Output the [X, Y] coordinate of the center of the cell containing the given text.  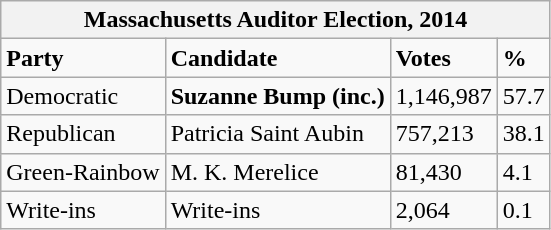
Green-Rainbow [83, 172]
2,064 [444, 210]
M. K. Merelice [278, 172]
Candidate [278, 58]
Republican [83, 134]
Suzanne Bump (inc.) [278, 96]
Democratic [83, 96]
38.1 [524, 134]
4.1 [524, 172]
% [524, 58]
Votes [444, 58]
Massachusetts Auditor Election, 2014 [276, 20]
57.7 [524, 96]
0.1 [524, 210]
757,213 [444, 134]
Patricia Saint Aubin [278, 134]
81,430 [444, 172]
1,146,987 [444, 96]
Party [83, 58]
